Scan for the cell matching the given text and deliver its [X, Y] coordinate at center. 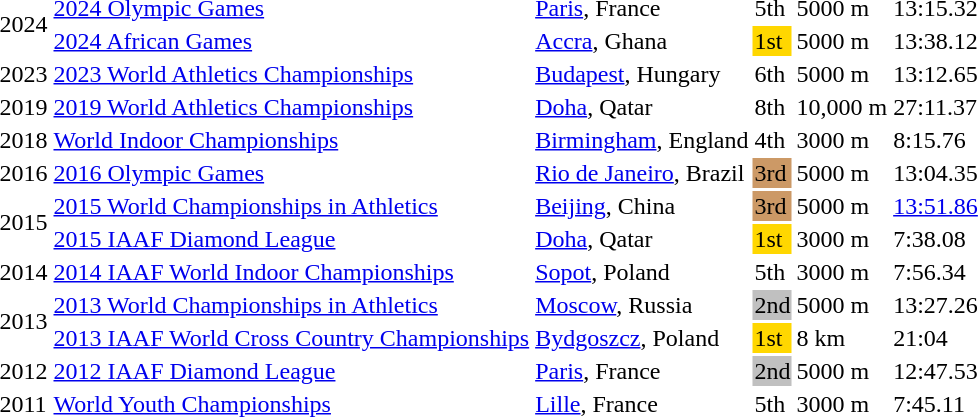
2019 World Athletics Championships [292, 107]
Paris, France [642, 371]
8th [772, 107]
Rio de Janeiro, Brazil [642, 173]
5th [772, 272]
10,000 m [842, 107]
6th [772, 74]
2013 IAAF World Cross Country Championships [292, 338]
Bydgoszcz, Poland [642, 338]
2024 African Games [292, 41]
2015 World Championships in Athletics [292, 206]
2023 World Athletics Championships [292, 74]
Budapest, Hungary [642, 74]
2013 World Championships in Athletics [292, 305]
World Indoor Championships [292, 140]
4th [772, 140]
2014 IAAF World Indoor Championships [292, 272]
Moscow, Russia [642, 305]
Beijing, China [642, 206]
2015 IAAF Diamond League [292, 239]
2016 Olympic Games [292, 173]
2012 IAAF Diamond League [292, 371]
Accra, Ghana [642, 41]
Sopot, Poland [642, 272]
Birmingham, England [642, 140]
8 km [842, 338]
